Determine the (X, Y) coordinate at the center of the cell enclosing the given text.  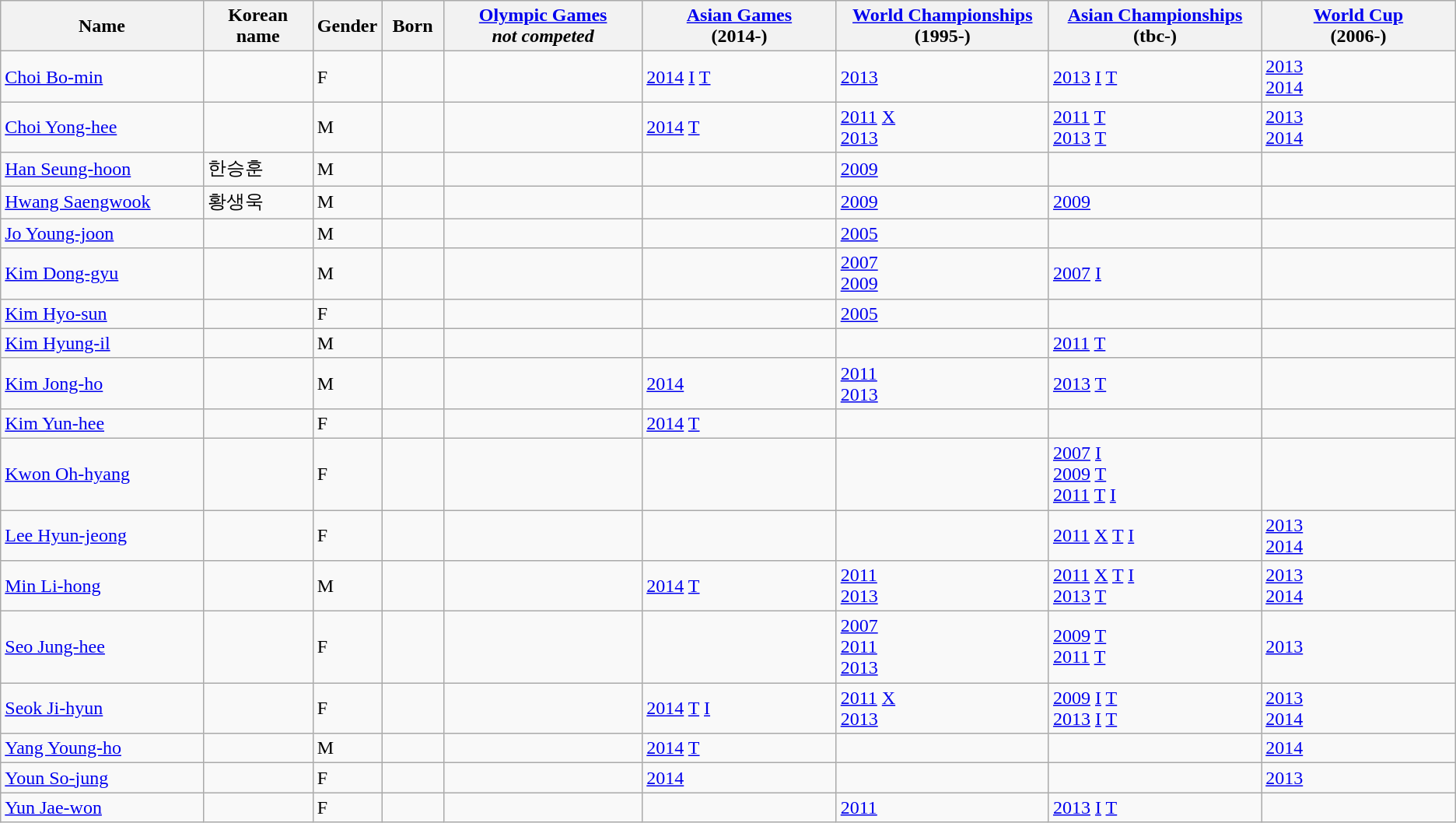
World Cup(2006-) (1359, 26)
Han Seung-hoon (102, 170)
Choi Bo-min (102, 76)
Kwon Oh-hyang (102, 474)
Youn So-jung (102, 778)
Kim Dong-gyu (102, 274)
Kim Hyo-sun (102, 313)
Kim Jong-ho (102, 383)
Yang Young-ho (102, 748)
Born (413, 26)
Asian Championships(tbc-) (1154, 26)
Seok Ji-hyun (102, 708)
2009 I T2013 I T (1154, 708)
2013 T (1154, 383)
2011 (943, 807)
2014 I T (739, 76)
2007 I (1154, 274)
2014 T I (739, 708)
Hwang Saengwook (102, 202)
2007 I2009 T2011 T I (1154, 474)
Lee Hyun-jeong (102, 535)
Olympic Gamesnot competed (543, 26)
한승훈 (258, 170)
Jo Young-joon (102, 233)
Kim Hyung-il (102, 343)
Choi Yong-hee (102, 128)
2011 X T I2013 T (1154, 587)
20072009 (943, 274)
World Championships(1995-) (943, 26)
2011 X T I (1154, 535)
황생욱 (258, 202)
Korean name (258, 26)
Name (102, 26)
Yun Jae-won (102, 807)
2009 T2011 T (1154, 647)
Seo Jung-hee (102, 647)
2011 T2013 T (1154, 128)
Min Li-hong (102, 587)
200720112013 (943, 647)
2011 T (1154, 343)
Gender (347, 26)
Kim Yun-hee (102, 423)
Asian Games(2014-) (739, 26)
